Identify which cell holds the provided text, then report its [X, Y] central coordinate. 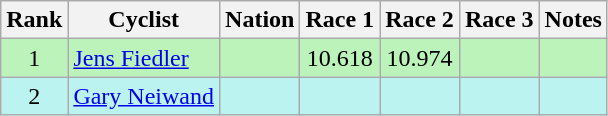
Gary Neiwand [144, 96]
2 [34, 96]
10.974 [420, 58]
Notes [573, 20]
1 [34, 58]
10.618 [340, 58]
Race 3 [499, 20]
Nation [260, 20]
Rank [34, 20]
Race 2 [420, 20]
Cyclist [144, 20]
Jens Fiedler [144, 58]
Race 1 [340, 20]
